Determine the (X, Y) coordinate at the center of the cell enclosing the given text.  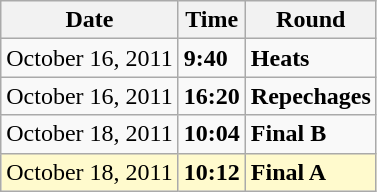
16:20 (212, 96)
10:04 (212, 134)
Heats (310, 58)
Time (212, 20)
Final A (310, 172)
Repechages (310, 96)
Final B (310, 134)
9:40 (212, 58)
Round (310, 20)
10:12 (212, 172)
Date (90, 20)
